Capture the cell that displays the provided text and extract its [x, y] central coordinate. 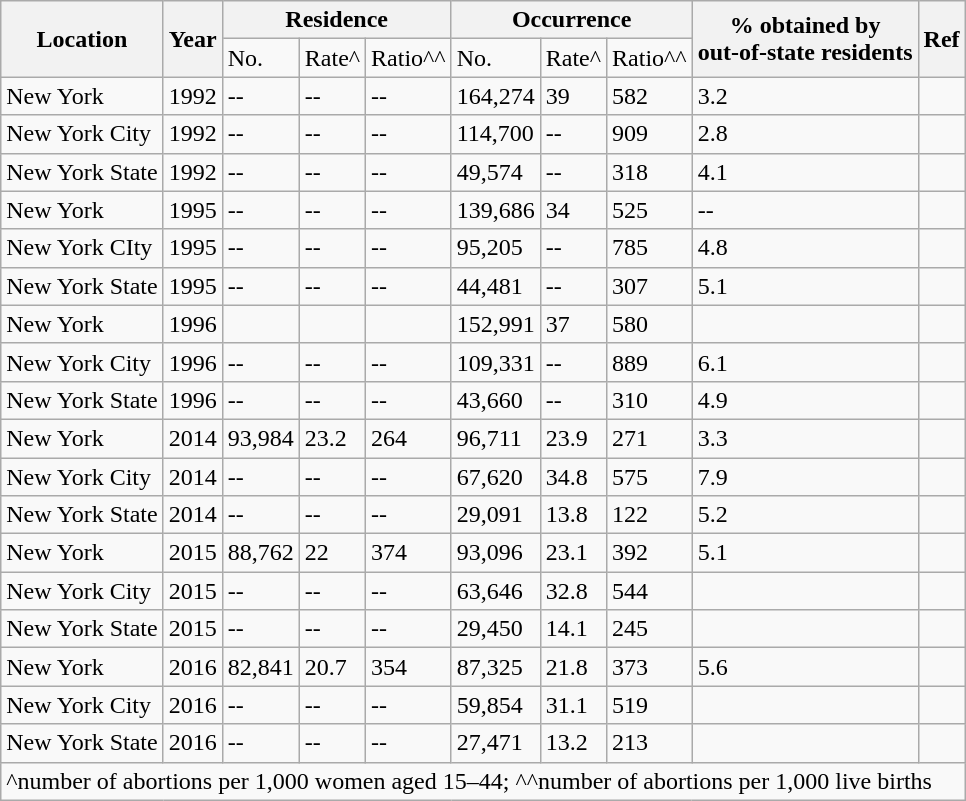
392 [650, 553]
13.8 [573, 515]
213 [650, 743]
67,620 [496, 477]
^number of abortions per 1,000 women aged 15–44; ^^number of abortions per 1,000 live births [483, 781]
889 [650, 362]
575 [650, 477]
3.3 [805, 438]
580 [650, 324]
152,991 [496, 324]
164,274 [496, 96]
29,450 [496, 629]
44,481 [496, 286]
13.2 [573, 743]
34 [573, 210]
310 [650, 400]
93,984 [260, 438]
307 [650, 286]
34.8 [573, 477]
785 [650, 248]
96,711 [496, 438]
909 [650, 134]
23.1 [573, 553]
% obtained byout-of-state residents [805, 39]
87,325 [496, 667]
5.2 [805, 515]
525 [650, 210]
109,331 [496, 362]
373 [650, 667]
354 [409, 667]
271 [650, 438]
59,854 [496, 705]
245 [650, 629]
7.9 [805, 477]
20.7 [332, 667]
Residence [336, 20]
49,574 [496, 172]
544 [650, 591]
318 [650, 172]
6.1 [805, 362]
5.6 [805, 667]
114,700 [496, 134]
582 [650, 96]
Occurrence [572, 20]
31.1 [573, 705]
374 [409, 553]
14.1 [573, 629]
88,762 [260, 553]
23.2 [332, 438]
4.8 [805, 248]
23.9 [573, 438]
93,096 [496, 553]
27,471 [496, 743]
39 [573, 96]
Location [82, 39]
37 [573, 324]
2.8 [805, 134]
43,660 [496, 400]
Year [192, 39]
95,205 [496, 248]
22 [332, 553]
264 [409, 438]
82,841 [260, 667]
519 [650, 705]
122 [650, 515]
4.9 [805, 400]
4.1 [805, 172]
29,091 [496, 515]
Ref [942, 39]
63,646 [496, 591]
21.8 [573, 667]
139,686 [496, 210]
3.2 [805, 96]
New York CIty [82, 248]
32.8 [573, 591]
